Scan for the cell matching the given text and deliver its (x, y) coordinate at center. 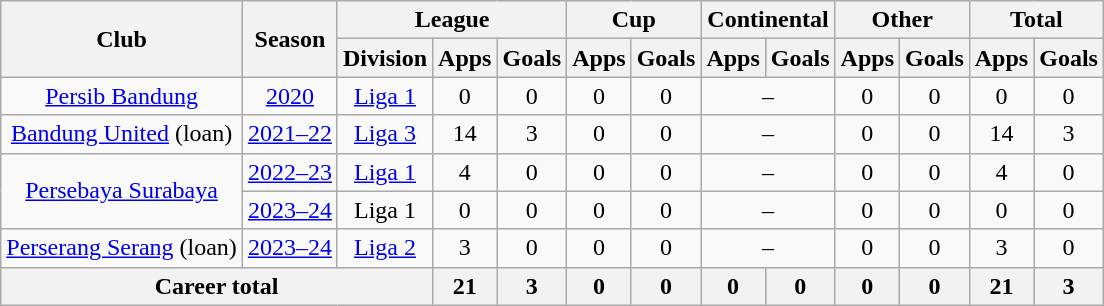
Total (1036, 20)
Club (122, 39)
Perserang Serang (loan) (122, 248)
Continental (768, 20)
Other (902, 20)
Liga 3 (384, 134)
Cup (634, 20)
2021–22 (290, 134)
2022–23 (290, 172)
Persebaya Surabaya (122, 191)
Bandung United (loan) (122, 134)
League (452, 20)
Division (384, 58)
Persib Bandung (122, 96)
Season (290, 39)
Liga 2 (384, 248)
Career total (217, 286)
2020 (290, 96)
